For the text-containing cell, return its midpoint in (x, y) coordinate format. 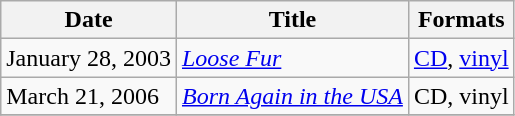
Date (89, 20)
Title (292, 20)
Formats (461, 20)
Born Again in the USA (292, 96)
Loose Fur (292, 58)
March 21, 2006 (89, 96)
January 28, 2003 (89, 58)
